Capture the cell that displays the provided text and extract its (x, y) central coordinate. 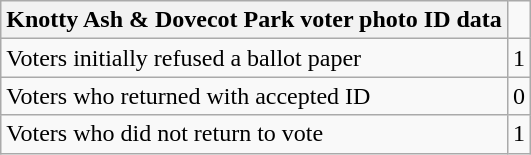
Voters who did not return to vote (254, 134)
Voters who returned with accepted ID (254, 96)
Voters initially refused a ballot paper (254, 58)
Knotty Ash & Dovecot Park voter photo ID data (254, 20)
0 (518, 96)
